Search for the cell housing the specified text and yield its [x, y] center coordinate. 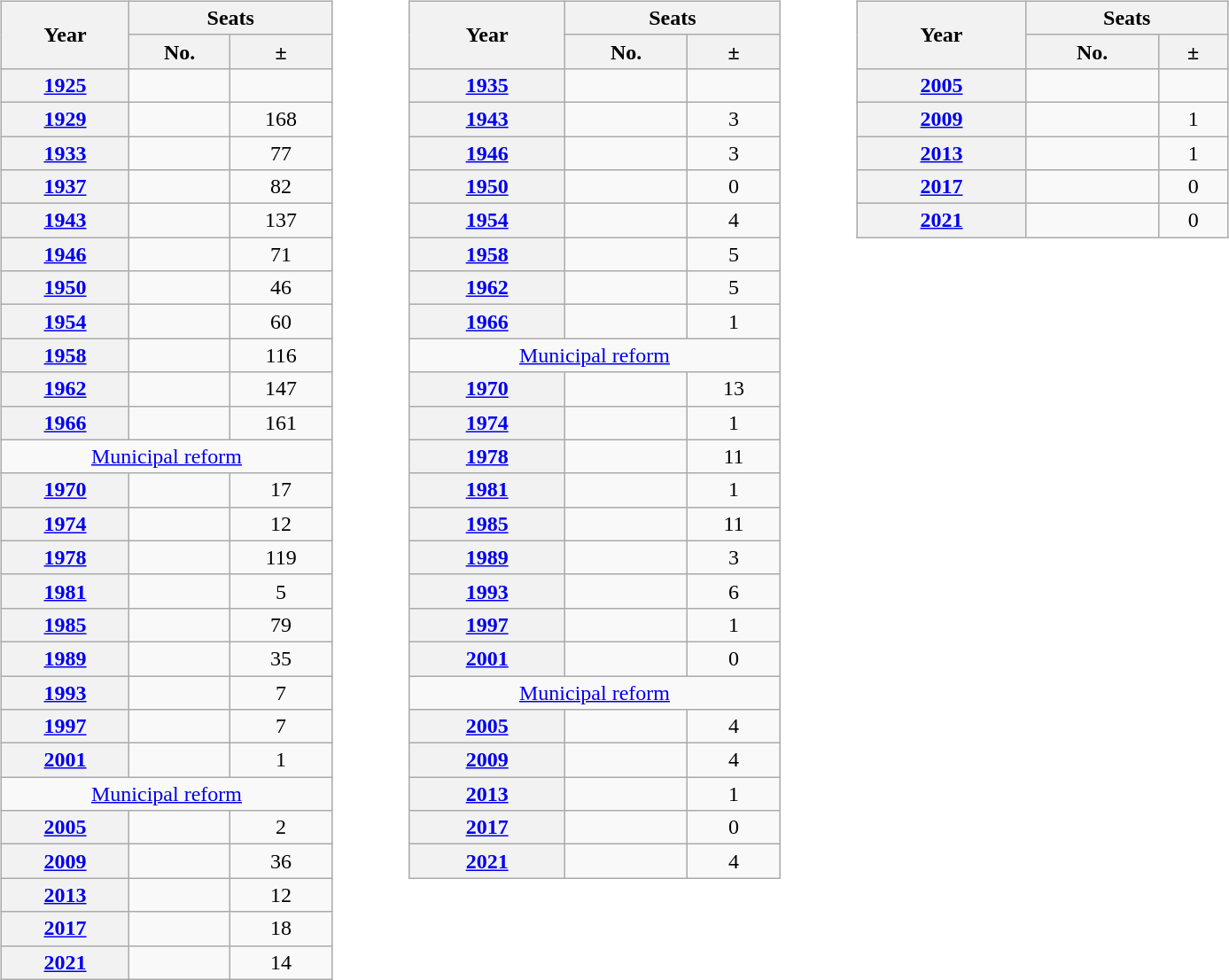
1929 [66, 119]
46 [280, 288]
36 [280, 861]
77 [280, 153]
79 [280, 625]
6 [734, 591]
1925 [66, 85]
147 [280, 389]
71 [280, 254]
17 [280, 490]
2 [280, 828]
82 [280, 187]
35 [280, 658]
1937 [66, 187]
168 [280, 119]
13 [734, 389]
1933 [66, 153]
116 [280, 355]
161 [280, 423]
119 [280, 557]
18 [280, 929]
14 [280, 962]
1935 [487, 85]
137 [280, 221]
60 [280, 322]
